Determine the (x, y) coordinate at the center of the cell enclosing the given text.  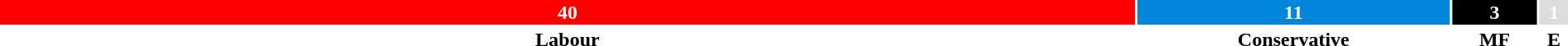
3 (1495, 12)
11 (1293, 12)
1 (1554, 12)
40 (567, 12)
